Find where the given text appears and provide that cell's center as (X, Y) coordinate. 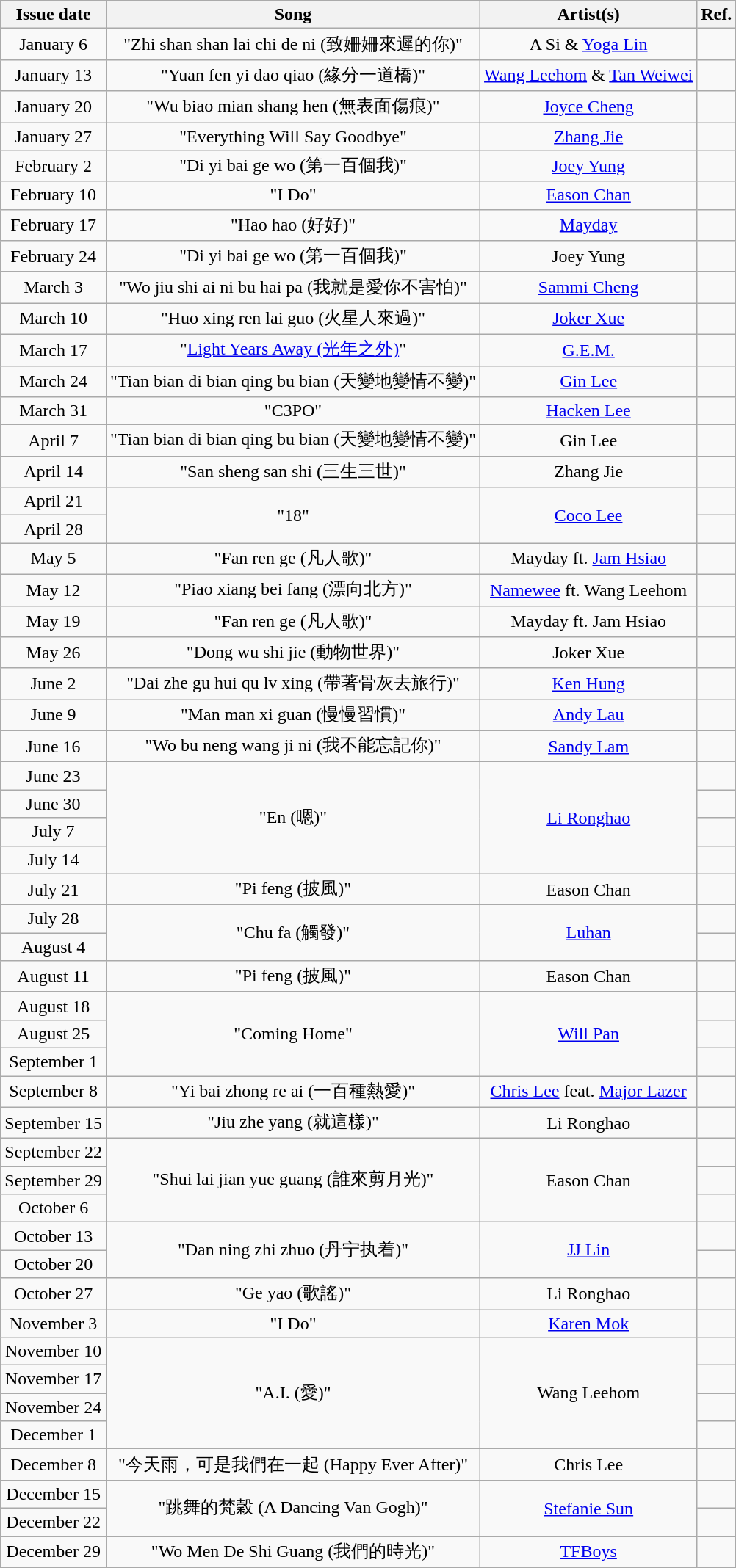
May 5 (54, 559)
"Yuan fen yi dao qiao (緣分一道橋)" (292, 75)
Wang Leehom (589, 1393)
"Huo xing ren lai guo (火星人來過)" (292, 319)
Artist(s) (589, 15)
October 13 (54, 1236)
May 26 (54, 653)
March 17 (54, 349)
June 16 (54, 746)
August 25 (54, 1034)
September 1 (54, 1061)
April 7 (54, 440)
"Zhi shan shan lai chi de ni (致姍姍來遲的你)" (292, 44)
December 1 (54, 1435)
Stefanie Sun (589, 1508)
December 15 (54, 1494)
TFBoys (589, 1552)
August 11 (54, 976)
"Dan ning zhi zhuo (丹宁执着)" (292, 1250)
"Wo bu neng wang ji ni (我不能忘記你)" (292, 746)
"Dai zhe gu hui qu lv xing (帶著骨灰去旅行)" (292, 684)
May 19 (54, 621)
Sammi Cheng (589, 288)
"Wo jiu shi ai ni bu hai pa (我就是愛你不害怕)" (292, 288)
June 2 (54, 684)
Sandy Lam (589, 746)
April 28 (54, 529)
A Si & Yoga Lin (589, 44)
Hacken Lee (589, 411)
G.E.M. (589, 349)
Ref. (717, 15)
"Man man xi guan (慢慢習慣)" (292, 715)
Karen Mok (589, 1324)
Mayday (589, 225)
August 18 (54, 1006)
"Wo Men De Shi Guang (我們的時光)" (292, 1552)
April 14 (54, 471)
October 6 (54, 1208)
March 24 (54, 382)
June 30 (54, 804)
September 8 (54, 1092)
February 10 (54, 195)
July 7 (54, 832)
November 17 (54, 1379)
"Piao xiang bei fang (漂向北方)" (292, 590)
Joyce Cheng (589, 107)
July 21 (54, 890)
"C3PO" (292, 411)
June 9 (54, 715)
November 24 (54, 1407)
"Jiu zhe yang (就這樣)" (292, 1123)
Ken Hung (589, 684)
February 17 (54, 225)
September 15 (54, 1123)
December 22 (54, 1522)
"Wu biao mian shang hen (無表面傷痕)" (292, 107)
Issue date (54, 15)
"Everything Will Say Goodbye" (292, 136)
"18" (292, 515)
July 14 (54, 860)
"Coming Home" (292, 1034)
"跳舞的梵穀 (A Dancing Van Gogh)" (292, 1508)
Chris Lee feat. Major Lazer (589, 1092)
December 8 (54, 1465)
JJ Lin (589, 1250)
November 3 (54, 1324)
Andy Lau (589, 715)
"Yi bai zhong re ai (一百種熱愛)" (292, 1092)
Will Pan (589, 1034)
January 20 (54, 107)
September 29 (54, 1180)
September 22 (54, 1153)
Chris Lee (589, 1465)
"Chu fa (觸發)" (292, 933)
"Dong wu shi jie (動物世界)" (292, 653)
July 28 (54, 919)
March 31 (54, 411)
Luhan (589, 933)
"En (嗯)" (292, 818)
March 10 (54, 319)
"今天雨，可是我們在一起 (Happy Ever After)" (292, 1465)
February 2 (54, 166)
October 20 (54, 1264)
"Shui lai jian yue guang (誰來剪月光)" (292, 1180)
"San sheng san shi (三生三世)" (292, 471)
Coco Lee (589, 515)
March 3 (54, 288)
"Hao hao (好好)" (292, 225)
"A.I. (愛)" (292, 1393)
January 27 (54, 136)
June 23 (54, 776)
Song (292, 15)
Namewee ft. Wang Leehom (589, 590)
January 6 (54, 44)
December 29 (54, 1552)
"Light Years Away (光年之外)" (292, 349)
February 24 (54, 257)
October 27 (54, 1293)
April 21 (54, 501)
January 13 (54, 75)
Wang Leehom & Tan Weiwei (589, 75)
May 12 (54, 590)
November 10 (54, 1351)
"Ge yao (歌謠)" (292, 1293)
August 4 (54, 947)
